Locate the cell with the specified text and output its [x, y] center coordinate. 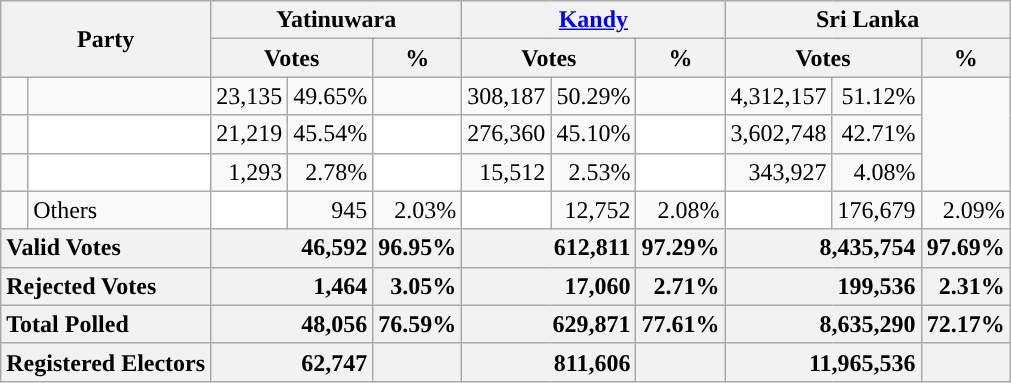
276,360 [506, 134]
629,871 [549, 324]
96.95% [418, 248]
21,219 [250, 134]
15,512 [506, 172]
97.29% [680, 248]
4.08% [876, 172]
3,602,748 [778, 134]
23,135 [250, 96]
50.29% [594, 96]
77.61% [680, 324]
51.12% [876, 96]
343,927 [778, 172]
Others [120, 210]
612,811 [549, 248]
199,536 [823, 286]
3.05% [418, 286]
1,464 [292, 286]
2.31% [966, 286]
12,752 [594, 210]
11,965,536 [823, 362]
308,187 [506, 96]
Kandy [594, 20]
2.08% [680, 210]
Party [106, 39]
945 [330, 210]
2.03% [418, 210]
1,293 [250, 172]
Sri Lanka [868, 20]
45.10% [594, 134]
49.65% [330, 96]
45.54% [330, 134]
Valid Votes [106, 248]
48,056 [292, 324]
Rejected Votes [106, 286]
72.17% [966, 324]
8,635,290 [823, 324]
4,312,157 [778, 96]
Total Polled [106, 324]
2.78% [330, 172]
2.09% [966, 210]
176,679 [876, 210]
2.53% [594, 172]
Registered Electors [106, 362]
811,606 [549, 362]
62,747 [292, 362]
8,435,754 [823, 248]
42.71% [876, 134]
46,592 [292, 248]
17,060 [549, 286]
97.69% [966, 248]
76.59% [418, 324]
Yatinuwara [336, 20]
2.71% [680, 286]
